For the text-containing cell, return its midpoint in [x, y] coordinate format. 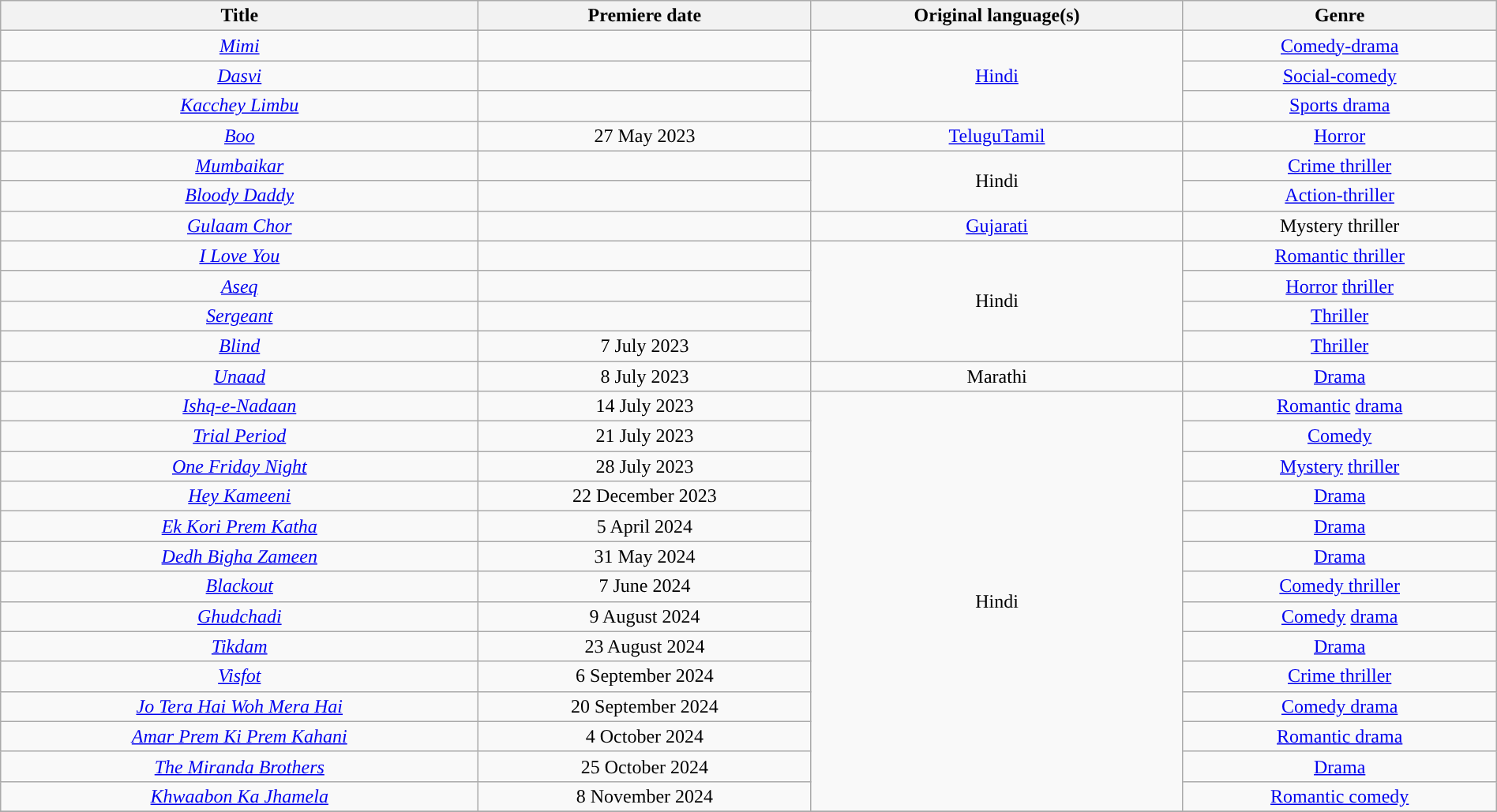
Sergeant [240, 316]
Dedh Bigha Zameen [240, 556]
22 December 2023 [644, 496]
25 October 2024 [644, 766]
TeluguTamil [996, 136]
27 May 2023 [644, 136]
Jo Tera Hai Woh Mera Hai [240, 706]
Ghudchadi [240, 616]
7 June 2024 [644, 586]
8 July 2023 [644, 376]
Trial Period [240, 436]
20 September 2024 [644, 706]
Mimi [240, 46]
Visfot [240, 676]
Gujarati [996, 226]
Blind [240, 346]
Ek Kori Prem Katha [240, 526]
Amar Prem Ki Prem Kahani [240, 736]
Bloody Daddy [240, 196]
Action-thriller [1339, 196]
Gulaam Chor [240, 226]
Blackout [240, 586]
9 August 2024 [644, 616]
Comedy-drama [1339, 46]
Mumbaikar [240, 166]
Sports drama [1339, 106]
I Love You [240, 256]
Kacchey Limbu [240, 106]
Comedy thriller [1339, 586]
Original language(s) [996, 16]
7 July 2023 [644, 346]
4 October 2024 [644, 736]
The Miranda Brothers [240, 766]
21 July 2023 [644, 436]
Genre [1339, 16]
Boo [240, 136]
Horror thriller [1339, 286]
Romantic thriller [1339, 256]
One Friday Night [240, 466]
28 July 2023 [644, 466]
Aseq [240, 286]
Hey Kameeni [240, 496]
Ishq-e-Nadaan [240, 406]
Dasvi [240, 76]
Tikdam [240, 646]
5 April 2024 [644, 526]
8 November 2024 [644, 796]
Khwaabon Ka Jhamela [240, 796]
Social-comedy [1339, 76]
Title [240, 16]
Horror [1339, 136]
14 July 2023 [644, 406]
31 May 2024 [644, 556]
23 August 2024 [644, 646]
Romantic comedy [1339, 796]
Unaad [240, 376]
6 September 2024 [644, 676]
Comedy [1339, 436]
Marathi [996, 376]
Premiere date [644, 16]
